Determine the (x, y) coordinate at the center of the cell enclosing the given text.  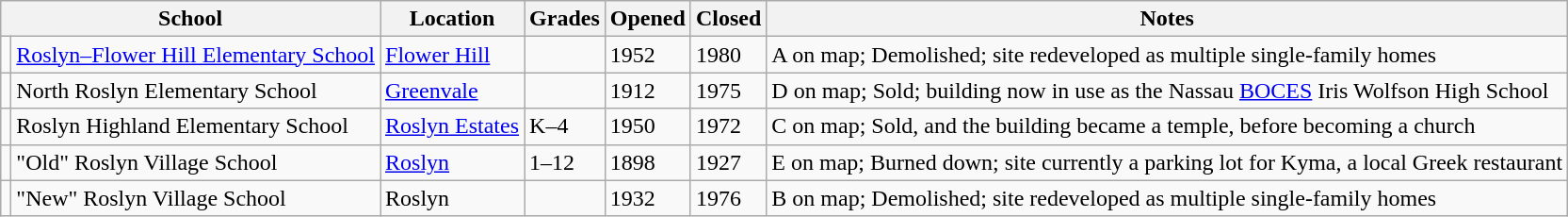
B on map; Demolished; site redeveloped as multiple single-family homes (1168, 198)
Roslyn Highland Elementary School (196, 126)
1912 (648, 91)
North Roslyn Elementary School (196, 91)
1972 (728, 126)
1–12 (565, 162)
1898 (648, 162)
"New" Roslyn Village School (196, 198)
1932 (648, 198)
1950 (648, 126)
A on map; Demolished; site redeveloped as multiple single-family homes (1168, 55)
Roslyn–Flower Hill Elementary School (196, 55)
D on map; Sold; building now in use as the Nassau BOCES Iris Wolfson High School (1168, 91)
Notes (1168, 19)
1980 (728, 55)
Closed (728, 19)
Location (452, 19)
C on map; Sold, and the building became a temple, before becoming a church (1168, 126)
1952 (648, 55)
"Old" Roslyn Village School (196, 162)
E on map; Burned down; site currently a parking lot for Kyma, a local Greek restaurant (1168, 162)
Roslyn Estates (452, 126)
Opened (648, 19)
1927 (728, 162)
K–4 (565, 126)
1976 (728, 198)
Grades (565, 19)
Flower Hill (452, 55)
Greenvale (452, 91)
1975 (728, 91)
School (190, 19)
